Extract the (X, Y) coordinate from the center of the cell holding the provided text.  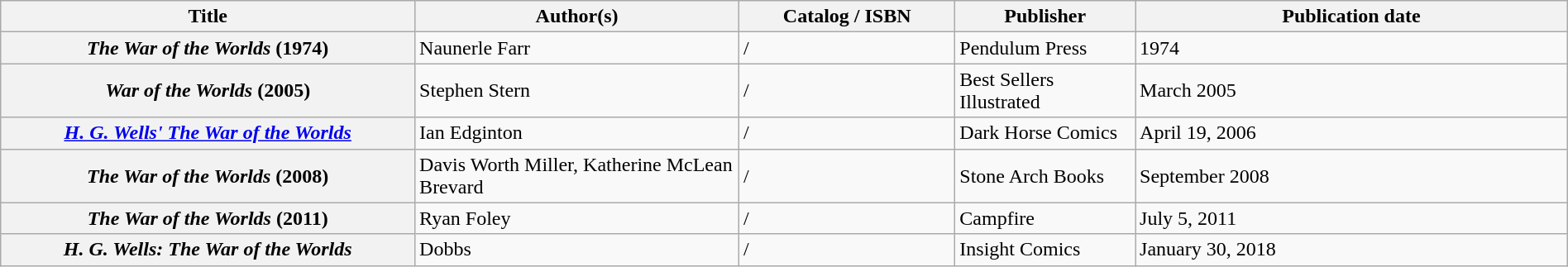
Title (208, 17)
H. G. Wells: The War of the Worlds (208, 250)
September 2008 (1351, 175)
Naunerle Farr (577, 48)
The War of the Worlds (1974) (208, 48)
March 2005 (1351, 91)
1974 (1351, 48)
Pendulum Press (1045, 48)
Publisher (1045, 17)
Davis Worth Miller, Katherine McLean Brevard (577, 175)
April 19, 2006 (1351, 133)
Insight Comics (1045, 250)
Dark Horse Comics (1045, 133)
Stone Arch Books (1045, 175)
The War of the Worlds (2008) (208, 175)
July 5, 2011 (1351, 218)
Author(s) (577, 17)
Ryan Foley (577, 218)
Dobbs (577, 250)
Stephen Stern (577, 91)
Campfire (1045, 218)
The War of the Worlds (2011) (208, 218)
Publication date (1351, 17)
Best Sellers Illustrated (1045, 91)
H. G. Wells' The War of the Worlds (208, 133)
Catalog / ISBN (847, 17)
War of the Worlds (2005) (208, 91)
Ian Edginton (577, 133)
January 30, 2018 (1351, 250)
